Find where the given text appears and provide that cell's center as [x, y] coordinate. 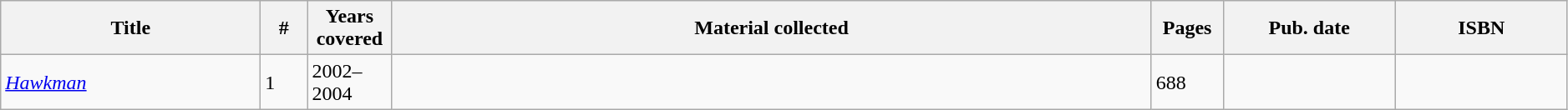
Title [130, 28]
688 [1187, 82]
2002–2004 [349, 82]
Hawkman [130, 82]
Pub. date [1309, 28]
Material collected [772, 28]
Pages [1187, 28]
1 [284, 82]
ISBN [1481, 28]
Years covered [349, 28]
# [284, 28]
